Return [x, y] of the center of cell containing provided text 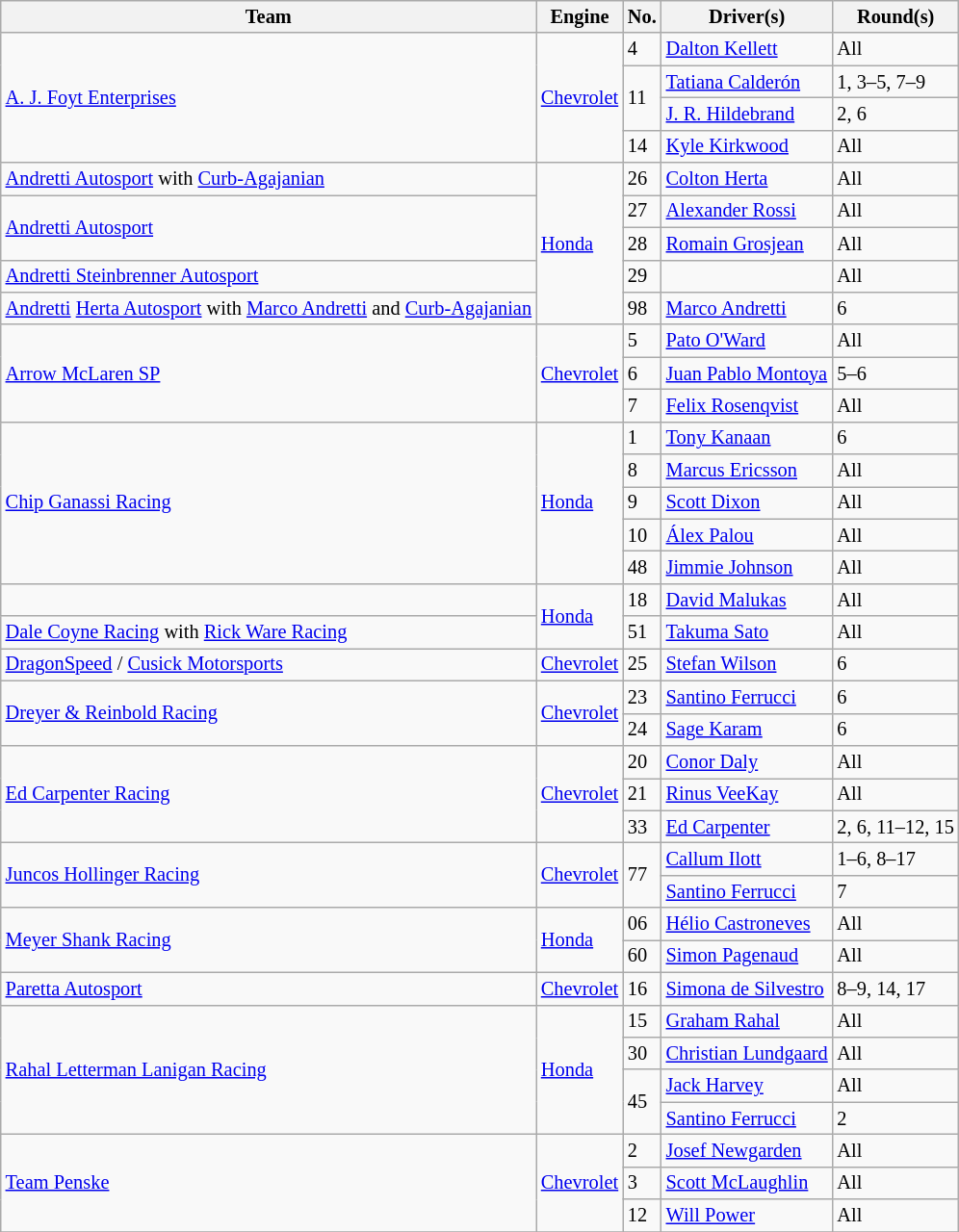
Rahal Letterman Lanigan Racing [269, 1070]
Juncos Hollinger Racing [269, 874]
Colton Herta [747, 179]
51 [642, 632]
1–6, 8–17 [895, 859]
Andretti Autosport with Curb-Agajanian [269, 179]
3 [642, 1183]
Team [269, 16]
Christian Lundgaard [747, 1053]
29 [642, 276]
30 [642, 1053]
11 [642, 98]
98 [642, 308]
Stefan Wilson [747, 664]
Marcus Ericsson [747, 471]
1, 3–5, 7–9 [895, 82]
Alexander Rossi [747, 211]
Andretti Herta Autosport with Marco Andretti and Curb-Agajanian [269, 308]
Graham Rahal [747, 1021]
15 [642, 1021]
Tatiana Calderón [747, 82]
Juan Pablo Montoya [747, 373]
A. J. Foyt Enterprises [269, 98]
Dale Coyne Racing with Rick Ware Racing [269, 632]
77 [642, 874]
Josef Newgarden [747, 1150]
Jimmie Johnson [747, 567]
8–9, 14, 17 [895, 988]
1 [642, 438]
DragonSpeed / Cusick Motorsports [269, 664]
Dreyer & Reinbold Racing [269, 712]
Engine [580, 16]
5–6 [895, 373]
Scott Dixon [747, 502]
60 [642, 956]
J. R. Hildebrand [747, 114]
Álex Palou [747, 535]
No. [642, 16]
Arrow McLaren SP [269, 373]
Dalton Kellett [747, 49]
Andretti Autosport [269, 227]
9 [642, 502]
Takuma Sato [747, 632]
Hélio Castroneves [747, 924]
Pato O'Ward [747, 341]
Tony Kanaan [747, 438]
Marco Andretti [747, 308]
Andretti Steinbrenner Autosport [269, 276]
Paretta Autosport [269, 988]
Kyle Kirkwood [747, 146]
Sage Karam [747, 730]
Conor Daly [747, 761]
27 [642, 211]
10 [642, 535]
David Malukas [747, 600]
Round(s) [895, 16]
06 [642, 924]
Meyer Shank Racing [269, 939]
Team Penske [269, 1182]
14 [642, 146]
2, 6 [895, 114]
18 [642, 600]
Chip Ganassi Racing [269, 502]
Scott McLaughlin [747, 1183]
23 [642, 697]
28 [642, 244]
16 [642, 988]
33 [642, 827]
Rinus VeeKay [747, 794]
Jack Harvey [747, 1086]
Ed Carpenter Racing [269, 793]
Will Power [747, 1216]
Ed Carpenter [747, 827]
Driver(s) [747, 16]
24 [642, 730]
5 [642, 341]
Simon Pagenaud [747, 956]
Romain Grosjean [747, 244]
20 [642, 761]
26 [642, 179]
45 [642, 1101]
8 [642, 471]
4 [642, 49]
Felix Rosenqvist [747, 405]
12 [642, 1216]
21 [642, 794]
25 [642, 664]
Callum Ilott [747, 859]
2, 6, 11–12, 15 [895, 827]
48 [642, 567]
Simona de Silvestro [747, 988]
